Capture the cell that displays the provided text and extract its [x, y] central coordinate. 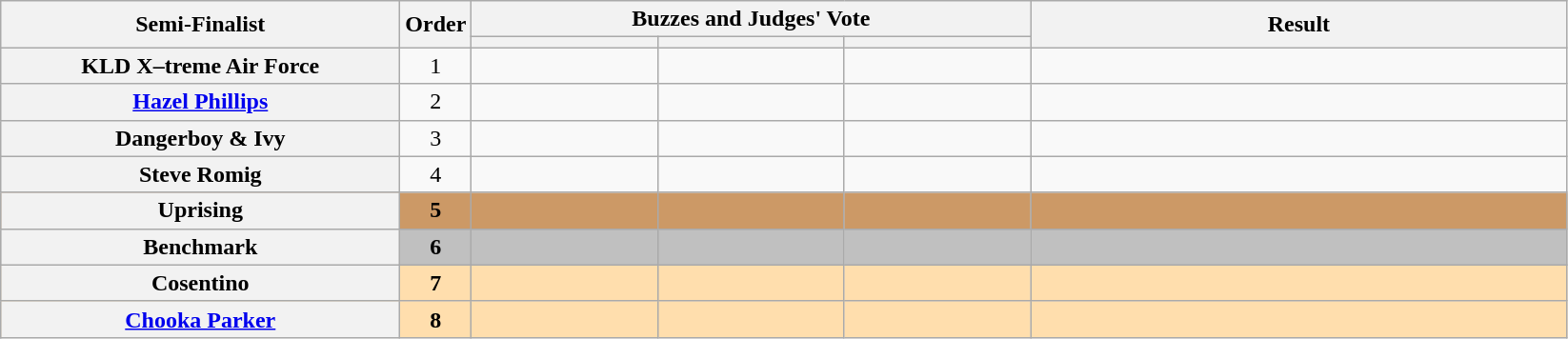
KLD X–treme Air Force [200, 66]
4 [436, 174]
5 [436, 210]
Uprising [200, 210]
Result [1299, 25]
Cosentino [200, 283]
Dangerboy & Ivy [200, 138]
Hazel Phillips [200, 102]
Steve Romig [200, 174]
1 [436, 66]
3 [436, 138]
2 [436, 102]
Chooka Parker [200, 319]
Order [436, 25]
6 [436, 247]
Benchmark [200, 247]
Semi-Finalist [200, 25]
8 [436, 319]
Buzzes and Judges' Vote [751, 19]
7 [436, 283]
